Detect which cell encompasses the target text, then output its (x, y) center coordinate. 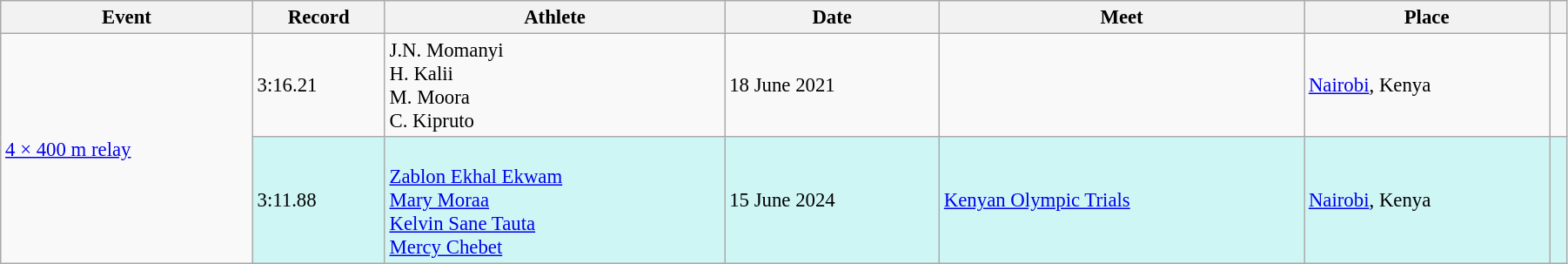
3:11.88 (318, 200)
15 June 2024 (832, 200)
Place (1427, 17)
3:16.21 (318, 85)
Zablon Ekhal EkwamMary MoraaKelvin Sane TautaMercy Chebet (555, 200)
Athlete (555, 17)
Event (127, 17)
Record (318, 17)
Date (832, 17)
4 × 400 m relay (127, 149)
Meet (1122, 17)
Kenyan Olympic Trials (1122, 200)
J.N. MomanyiH. KaliiM. MooraC. Kipruto (555, 85)
18 June 2021 (832, 85)
